Output the [x, y] coordinate of the center of the cell containing the given text.  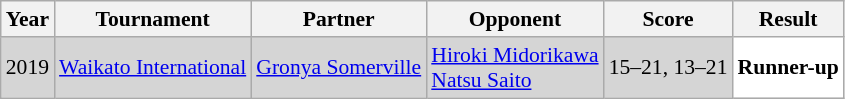
Year [28, 19]
Opponent [514, 19]
Tournament [152, 19]
Score [668, 19]
Waikato International [152, 68]
Hiroki Midorikawa Natsu Saito [514, 68]
Partner [338, 19]
Gronya Somerville [338, 68]
15–21, 13–21 [668, 68]
2019 [28, 68]
Result [788, 19]
Runner-up [788, 68]
